Capture the cell that displays the provided text and extract its (X, Y) central coordinate. 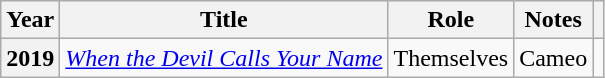
Role (451, 20)
When the Devil Calls Your Name (224, 58)
Year (30, 20)
Notes (554, 20)
Themselves (451, 58)
Cameo (554, 58)
2019 (30, 58)
Title (224, 20)
